Output the [X, Y] coordinate of the center of the cell containing the given text.  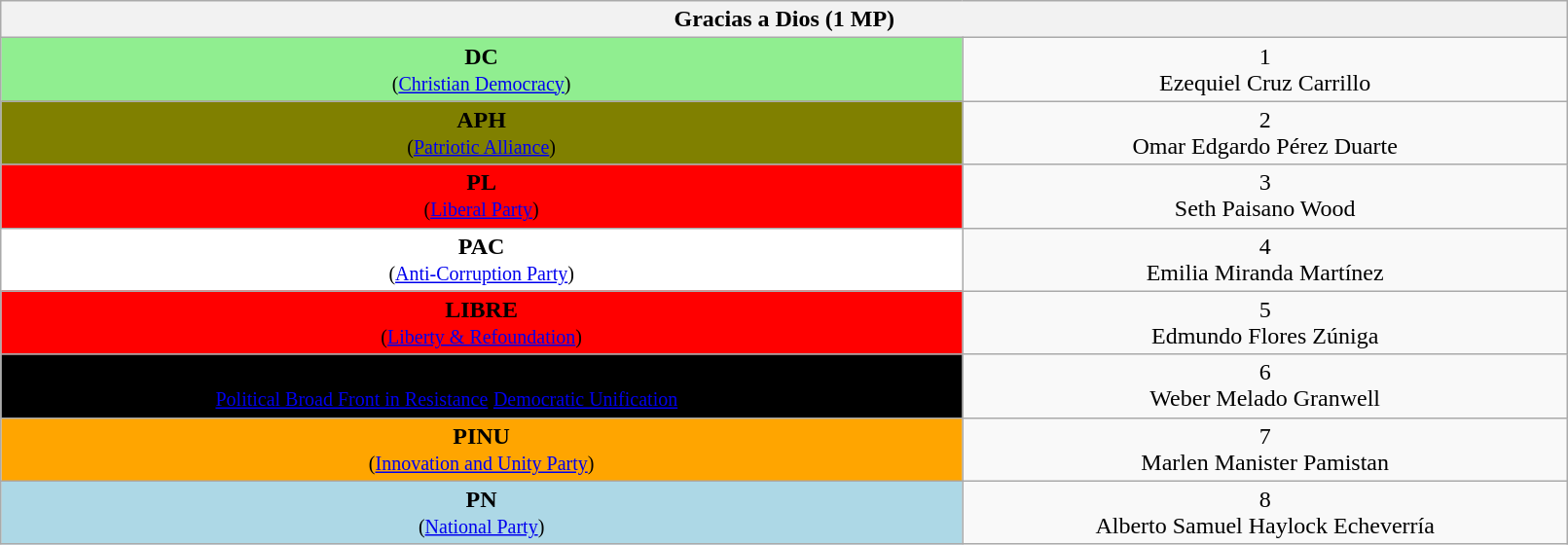
5Edmundo Flores Zúniga [1264, 323]
PAC(Anti-Corruption Party) [482, 259]
6Weber Melado Granwell [1264, 385]
PINU(Innovation and Unity Party) [482, 450]
7Marlen Manister Pamistan [1264, 450]
PN(National Party) [482, 512]
8Alberto Samuel Haylock Echeverría [1264, 512]
APH(Patriotic Alliance) [482, 132]
2Omar Edgardo Pérez Duarte [1264, 132]
4Emilia Miranda Martínez [1264, 259]
3Seth Paisano Wood [1264, 197]
UD/FAPER(Political Broad Front in Resistance/Democratic Unification Alliance) [482, 385]
PL(Liberal Party) [482, 197]
LIBRE(Liberty & Refoundation) [482, 323]
DC(Christian Democracy) [482, 70]
1Ezequiel Cruz Carrillo [1264, 70]
Gracias a Dios (1 MP) [784, 19]
